Find where the given text appears and provide that cell's center as [x, y] coordinate. 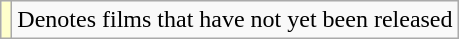
Denotes films that have not yet been released [235, 20]
